Determine the [x, y] coordinate at the center of the cell enclosing the given text.  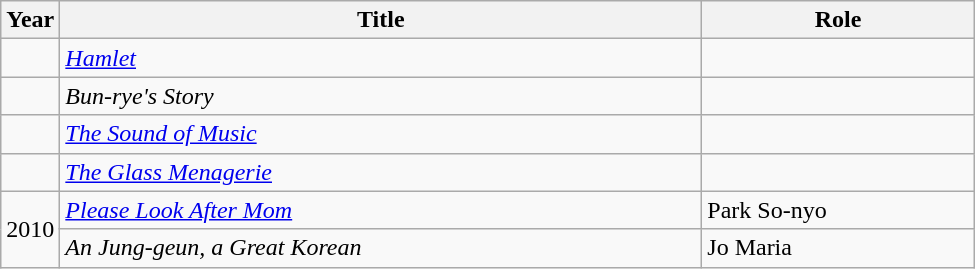
Year [30, 20]
Hamlet [381, 58]
The Sound of Music [381, 134]
Bun-rye's Story [381, 96]
Jo Maria [838, 248]
Please Look After Mom [381, 210]
2010 [30, 229]
The Glass Menagerie [381, 172]
Role [838, 20]
Park So-nyo [838, 210]
Title [381, 20]
An Jung-geun, a Great Korean [381, 248]
